Detect which cell encompasses the target text, then output its [x, y] center coordinate. 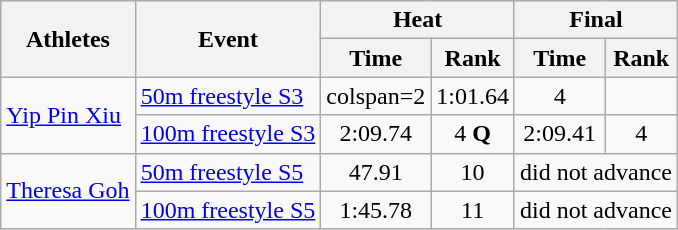
1:01.64 [473, 96]
1:45.78 [376, 210]
11 [473, 210]
2:09.41 [559, 134]
2:09.74 [376, 134]
10 [473, 172]
Yip Pin Xiu [68, 115]
4 Q [473, 134]
Athletes [68, 39]
Final [596, 20]
Event [228, 39]
100m freestyle S3 [228, 134]
50m freestyle S3 [228, 96]
50m freestyle S5 [228, 172]
colspan=2 [376, 96]
Theresa Goh [68, 191]
Heat [418, 20]
100m freestyle S5 [228, 210]
47.91 [376, 172]
